Locate the cell with the specified text and output its (x, y) center coordinate. 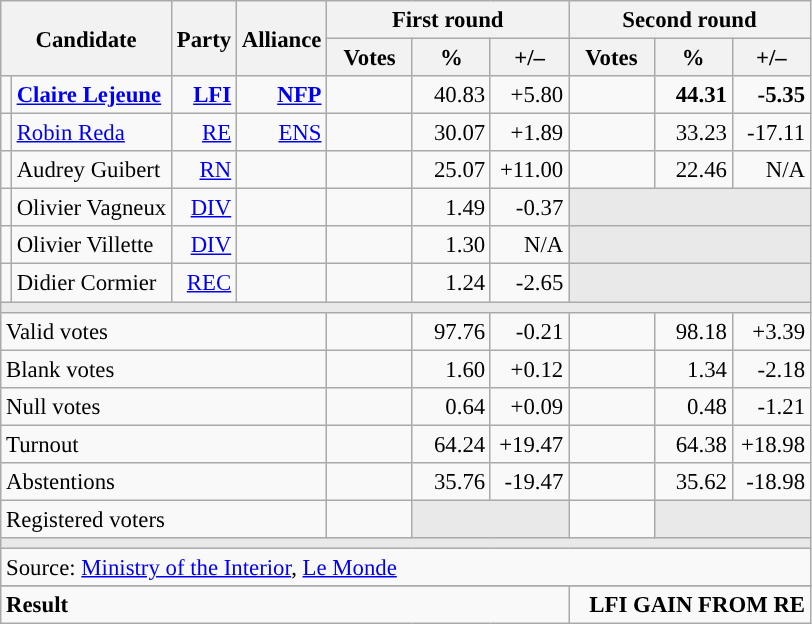
RN (204, 170)
Audrey Guibert (91, 170)
RE (204, 133)
Olivier Vagneux (91, 208)
-1.21 (771, 406)
1.34 (693, 369)
33.23 (693, 133)
64.24 (451, 444)
+1.89 (529, 133)
-18.98 (771, 482)
-2.65 (529, 283)
Registered voters (164, 519)
Abstentions (164, 482)
Source: Ministry of the Interior, Le Monde (406, 567)
Null votes (164, 406)
Didier Cormier (91, 283)
Result (285, 605)
REC (204, 283)
Second round (690, 20)
LFI GAIN FROM RE (690, 605)
0.48 (693, 406)
30.07 (451, 133)
+11.00 (529, 170)
25.07 (451, 170)
1.30 (451, 245)
+0.12 (529, 369)
-5.35 (771, 95)
40.83 (451, 95)
Party (204, 38)
-17.11 (771, 133)
1.49 (451, 208)
-19.47 (529, 482)
22.46 (693, 170)
1.24 (451, 283)
97.76 (451, 331)
Valid votes (164, 331)
1.60 (451, 369)
98.18 (693, 331)
-2.18 (771, 369)
Turnout (164, 444)
64.38 (693, 444)
Robin Reda (91, 133)
First round (448, 20)
+5.80 (529, 95)
NFP (281, 95)
+3.39 (771, 331)
Blank votes (164, 369)
LFI (204, 95)
Candidate (86, 38)
-0.21 (529, 331)
+19.47 (529, 444)
35.76 (451, 482)
Claire Lejeune (91, 95)
+0.09 (529, 406)
+18.98 (771, 444)
44.31 (693, 95)
Alliance (281, 38)
-0.37 (529, 208)
ENS (281, 133)
Olivier Villette (91, 245)
35.62 (693, 482)
0.64 (451, 406)
